Return the (x, y) coordinate for the center point of the cell that contains the specified text.  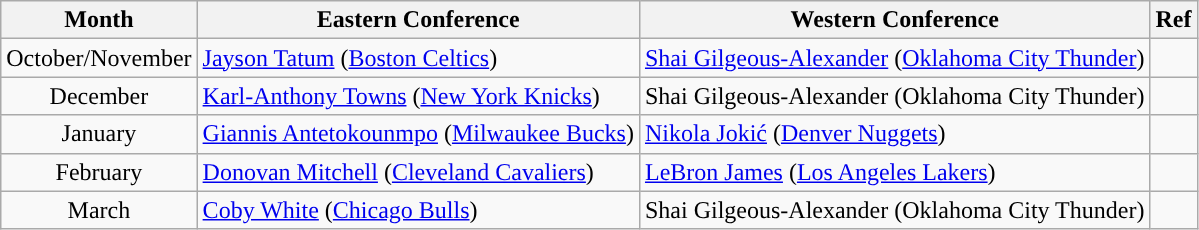
Giannis Antetokounmpo (Milwaukee Bucks) (418, 134)
LeBron James (Los Angeles Lakers) (894, 172)
Ref (1174, 20)
Karl-Anthony Towns (New York Knicks) (418, 96)
October/November (99, 58)
March (99, 210)
Western Conference (894, 20)
February (99, 172)
Nikola Jokić (Denver Nuggets) (894, 134)
Eastern Conference (418, 20)
January (99, 134)
Jayson Tatum (Boston Celtics) (418, 58)
Coby White (Chicago Bulls) (418, 210)
Month (99, 20)
December (99, 96)
Donovan Mitchell (Cleveland Cavaliers) (418, 172)
